Capture the cell that displays the provided text and extract its [X, Y] central coordinate. 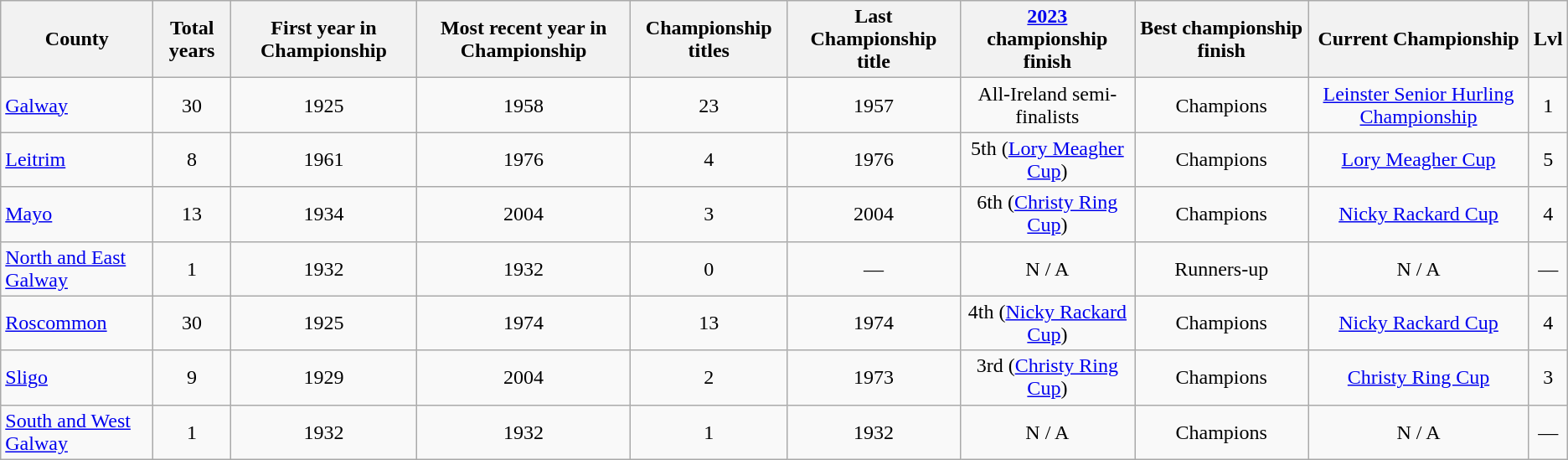
Runners-up [1221, 268]
4th (Nicky Rackard Cup) [1047, 323]
All-Ireland semi-finalists [1047, 106]
2 [709, 377]
North and East Galway [77, 268]
Total years [192, 39]
Championship titles [709, 39]
1929 [323, 377]
Sligo [77, 377]
9 [192, 377]
Leitrim [77, 159]
Galway [77, 106]
Roscommon [77, 323]
Lvl [1548, 39]
6th (Christy Ring Cup) [1047, 214]
Current Championship [1419, 39]
1934 [323, 214]
1957 [874, 106]
1961 [323, 159]
2023 championship finish [1047, 39]
5 [1548, 159]
County [77, 39]
1973 [874, 377]
South and West Galway [77, 432]
Christy Ring Cup [1419, 377]
8 [192, 159]
0 [709, 268]
Most recent year in Championship [524, 39]
23 [709, 106]
1958 [524, 106]
Leinster Senior Hurling Championship [1419, 106]
Lory Meagher Cup [1419, 159]
Last Championship title [874, 39]
First year in Championship [323, 39]
5th (Lory Meagher Cup) [1047, 159]
Best championship finish [1221, 39]
3rd (Christy Ring Cup) [1047, 377]
Mayo [77, 214]
